Detect which cell encompasses the target text, then output its (X, Y) center coordinate. 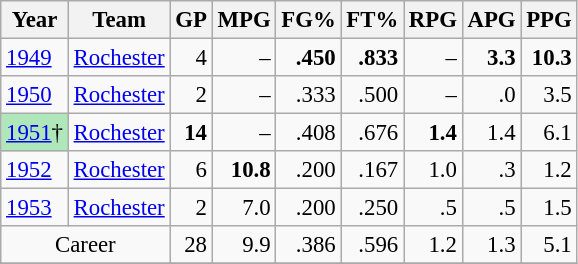
.500 (372, 95)
.250 (372, 208)
.676 (372, 133)
1949 (35, 58)
1.3 (492, 245)
.386 (308, 245)
GP (191, 20)
9.9 (244, 245)
FG% (308, 20)
6.1 (549, 133)
14 (191, 133)
FT% (372, 20)
.833 (372, 58)
PPG (549, 20)
.596 (372, 245)
MPG (244, 20)
7.0 (244, 208)
5.1 (549, 245)
.3 (492, 170)
6 (191, 170)
1.0 (434, 170)
1953 (35, 208)
1952 (35, 170)
Career (86, 245)
4 (191, 58)
1951† (35, 133)
.333 (308, 95)
1950 (35, 95)
APG (492, 20)
.0 (492, 95)
RPG (434, 20)
3.5 (549, 95)
.167 (372, 170)
10.8 (244, 170)
Team (119, 20)
Year (35, 20)
1.5 (549, 208)
.408 (308, 133)
28 (191, 245)
.450 (308, 58)
10.3 (549, 58)
3.3 (492, 58)
